Find where the given text appears and provide that cell's center as (X, Y) coordinate. 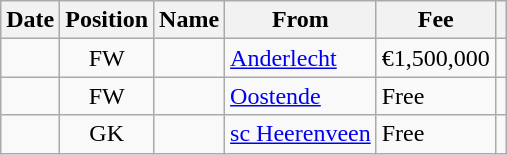
From (301, 20)
€1,500,000 (436, 58)
Anderlecht (301, 58)
Oostende (301, 96)
Position (107, 20)
Name (190, 20)
GK (107, 134)
sc Heerenveen (301, 134)
Date (30, 20)
Fee (436, 20)
